For the text-containing cell, return its midpoint in [x, y] coordinate format. 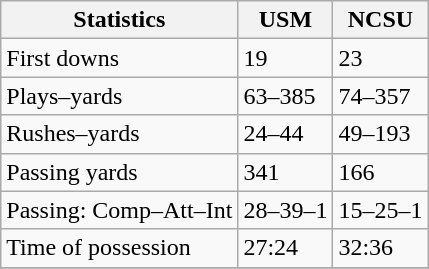
Rushes–yards [120, 134]
341 [286, 172]
49–193 [380, 134]
63–385 [286, 96]
First downs [120, 58]
166 [380, 172]
Passing: Comp–Att–Int [120, 210]
USM [286, 20]
24–44 [286, 134]
Statistics [120, 20]
74–357 [380, 96]
NCSU [380, 20]
Passing yards [120, 172]
28–39–1 [286, 210]
Time of possession [120, 248]
15–25–1 [380, 210]
27:24 [286, 248]
23 [380, 58]
32:36 [380, 248]
19 [286, 58]
Plays–yards [120, 96]
